From the cell containing the given text, extract its center point as [x, y] coordinate. 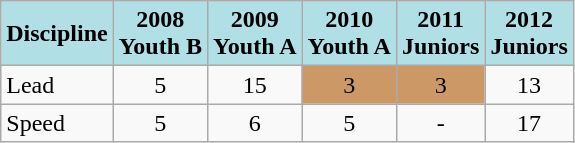
2012Juniors [529, 34]
6 [255, 123]
2010Youth A [349, 34]
- [440, 123]
2008Youth B [160, 34]
Speed [57, 123]
Discipline [57, 34]
2009Youth A [255, 34]
15 [255, 85]
Lead [57, 85]
2011Juniors [440, 34]
13 [529, 85]
17 [529, 123]
